Locate the cell with the specified text and output its (X, Y) center coordinate. 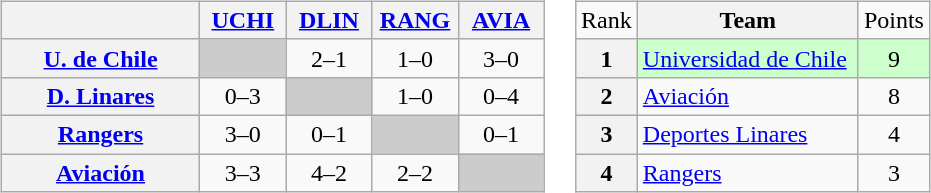
2–2 (415, 173)
U. de Chile (100, 58)
RANG (415, 20)
2 (607, 96)
4–2 (329, 173)
AVIA (501, 20)
0–3 (243, 96)
9 (894, 58)
D. Linares (100, 96)
1 (607, 58)
Deportes Linares (748, 134)
2–1 (329, 58)
DLIN (329, 20)
0–4 (501, 96)
Team (748, 20)
Rank (607, 20)
8 (894, 96)
UCHI (243, 20)
Points (894, 20)
Universidad de Chile (748, 58)
3–3 (243, 173)
